Pinpoint the cell where the given text exists, returning its [x, y] midpoint coordinate. 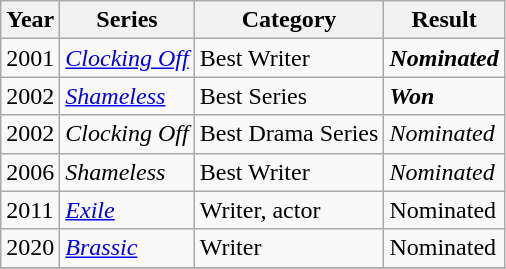
Writer, actor [289, 210]
2011 [30, 210]
Best Series [289, 96]
Exile [127, 210]
Year [30, 20]
2020 [30, 248]
Series [127, 20]
Category [289, 20]
Best Drama Series [289, 134]
2001 [30, 58]
Won [444, 96]
Brassic [127, 248]
Writer [289, 248]
2006 [30, 172]
Result [444, 20]
